Capture the cell that displays the provided text and extract its [x, y] central coordinate. 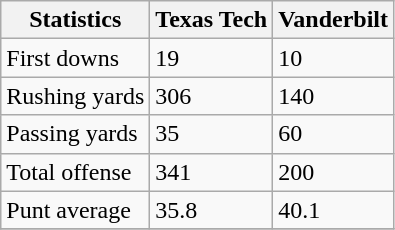
First downs [76, 58]
Punt average [76, 210]
Total offense [76, 172]
40.1 [334, 210]
19 [212, 58]
Passing yards [76, 134]
60 [334, 134]
35 [212, 134]
140 [334, 96]
306 [212, 96]
Vanderbilt [334, 20]
10 [334, 58]
200 [334, 172]
341 [212, 172]
Texas Tech [212, 20]
35.8 [212, 210]
Statistics [76, 20]
Rushing yards [76, 96]
